Extract the (x, y) coordinate from the center of the cell holding the provided text.  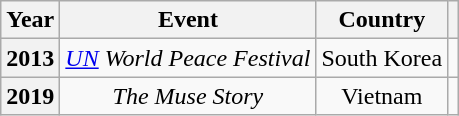
Country (382, 20)
Event (188, 20)
Year (30, 20)
2019 (30, 96)
Vietnam (382, 96)
2013 (30, 58)
The Muse Story (188, 96)
UN World Peace Festival (188, 58)
South Korea (382, 58)
